Pinpoint the cell where the given text exists, returning its [x, y] midpoint coordinate. 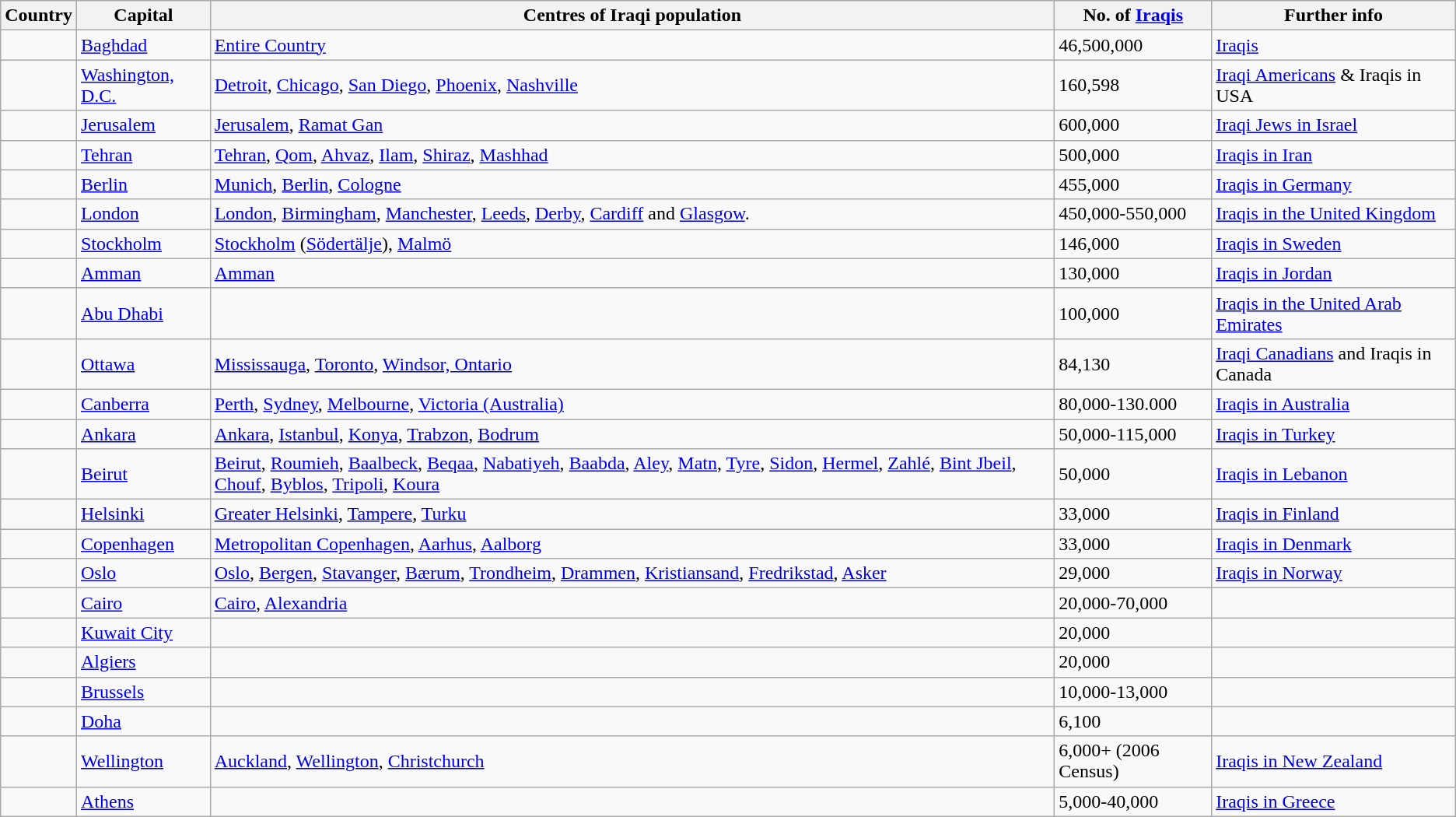
Baghdad [143, 45]
Iraqis in Jordan [1334, 273]
Beirut [143, 475]
Wellington [143, 761]
Iraqis in the United Arab Emirates [1334, 313]
Iraqi Canadians and Iraqis in Canada [1334, 364]
Cairo, Alexandria [632, 603]
Washington, D.C. [143, 86]
5,000-40,000 [1133, 801]
Copenhagen [143, 544]
Iraqis in Germany [1334, 184]
Algiers [143, 662]
160,598 [1133, 86]
450,000-550,000 [1133, 214]
Iraqi Jews in Israel [1334, 125]
Iraqis in Australia [1334, 404]
Oslo [143, 573]
Beirut, Roumieh, Baalbeck, Beqaa, Nabatiyeh, Baabda, Aley, Matn, Tyre, Sidon, Hermel, Zahlé, Bint Jbeil, Chouf, Byblos, Tripoli, Koura [632, 475]
Further info [1334, 16]
Stockholm [143, 244]
Brussels [143, 692]
Iraqis [1334, 45]
Detroit, Chicago, San Diego, Phoenix, Nashville [632, 86]
Jerusalem, Ramat Gan [632, 125]
Metropolitan Copenhagen, Aarhus, Aalborg [632, 544]
Iraqis in Lebanon [1334, 475]
10,000-13,000 [1133, 692]
84,130 [1133, 364]
Tehran [143, 155]
455,000 [1133, 184]
Tehran, Qom, Ahvaz, Ilam, Shiraz, Mashhad [632, 155]
Capital [143, 16]
6,100 [1133, 721]
50,000-115,000 [1133, 433]
Iraqis in Turkey [1334, 433]
No. of Iraqis [1133, 16]
46,500,000 [1133, 45]
Iraqis in Greece [1334, 801]
Athens [143, 801]
Helsinki [143, 514]
Munich, Berlin, Cologne [632, 184]
London [143, 214]
50,000 [1133, 475]
Country [39, 16]
20,000-70,000 [1133, 603]
Ankara [143, 433]
Kuwait City [143, 633]
Iraqis in the United Kingdom [1334, 214]
Greater Helsinki, Tampere, Turku [632, 514]
Iraqis in Denmark [1334, 544]
Stockholm (Södertälje), Malmö [632, 244]
80,000-130.000 [1133, 404]
500,000 [1133, 155]
Auckland, Wellington, Christchurch [632, 761]
Mississauga, Toronto, Windsor, Ontario [632, 364]
130,000 [1133, 273]
146,000 [1133, 244]
Iraqi Americans & Iraqis in USA [1334, 86]
Centres of Iraqi population [632, 16]
Canberra [143, 404]
29,000 [1133, 573]
Oslo, Bergen, Stavanger, Bærum, Trondheim, Drammen, Kristiansand, Fredrikstad, Asker [632, 573]
Berlin [143, 184]
London, Birmingham, Manchester, Leeds, Derby, Cardiff and Glasgow. [632, 214]
6,000+ (2006 Census) [1133, 761]
Iraqis in Iran [1334, 155]
Iraqis in Norway [1334, 573]
Iraqis in Sweden [1334, 244]
100,000 [1133, 313]
Ankara, Istanbul, Konya, Trabzon, Bodrum [632, 433]
Doha [143, 721]
Iraqis in Finland [1334, 514]
Cairo [143, 603]
Abu Dhabi [143, 313]
Perth, Sydney, Melbourne, Victoria (Australia) [632, 404]
Entire Country [632, 45]
600,000 [1133, 125]
Jerusalem [143, 125]
Ottawa [143, 364]
Iraqis in New Zealand [1334, 761]
